Provide the [x, y] coordinate of the cell's center where the given text is located.  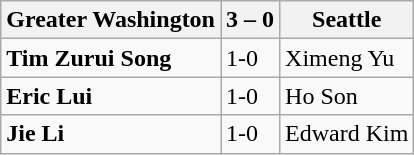
Edward Kim [347, 134]
3 – 0 [250, 20]
Eric Lui [111, 96]
Seattle [347, 20]
Jie Li [111, 134]
Ho Son [347, 96]
Tim Zurui Song [111, 58]
Greater Washington [111, 20]
Ximeng Yu [347, 58]
